Return the [X, Y] coordinate for the center point of the cell that contains the specified text.  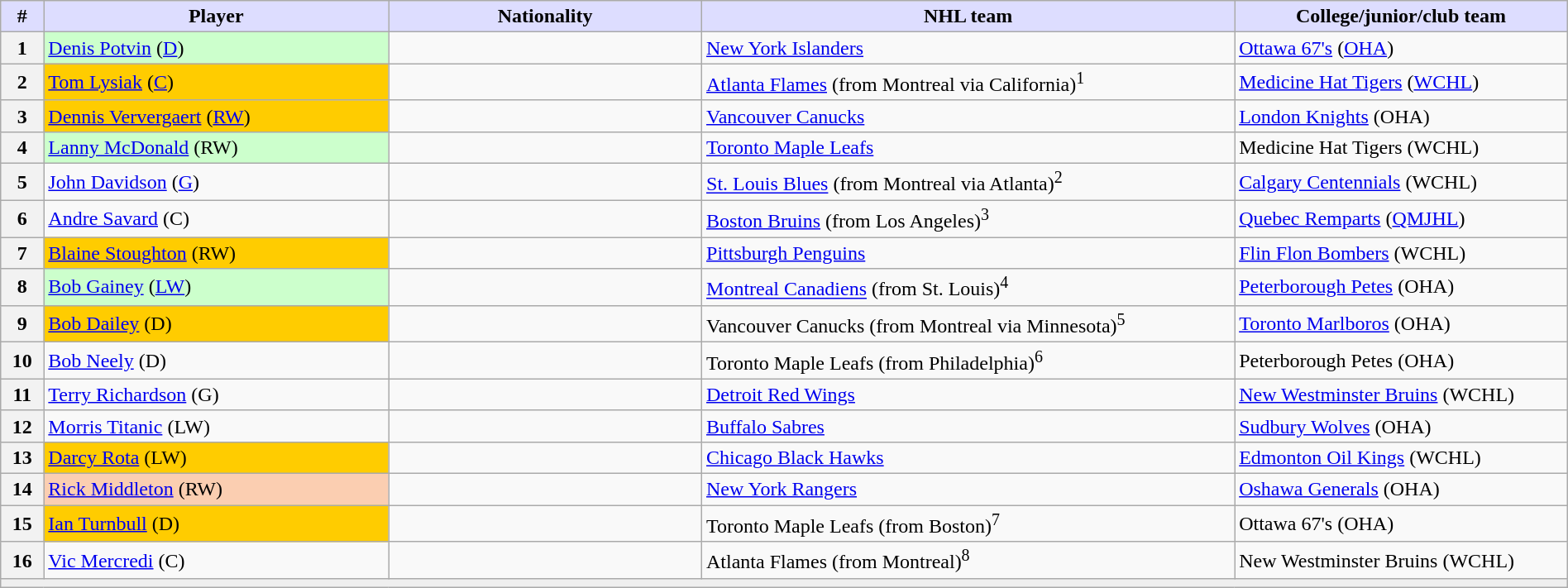
Vancouver Canucks [968, 116]
Lanny McDonald (RW) [217, 147]
Sudbury Wolves (OHA) [1401, 426]
16 [22, 561]
Dennis Ververgaert (RW) [217, 116]
5 [22, 182]
Terry Richardson (G) [217, 394]
Detroit Red Wings [968, 394]
Vic Mercredi (C) [217, 561]
Buffalo Sabres [968, 426]
Toronto Maple Leafs [968, 147]
New York Islanders [968, 48]
# [22, 17]
10 [22, 361]
Calgary Centennials (WCHL) [1401, 182]
Morris Titanic (LW) [217, 426]
Toronto Maple Leafs (from Boston)7 [968, 524]
New York Rangers [968, 490]
7 [22, 253]
3 [22, 116]
St. Louis Blues (from Montreal via Atlanta)2 [968, 182]
8 [22, 288]
Ian Turnbull (D) [217, 524]
Bob Neely (D) [217, 361]
Bob Gainey (LW) [217, 288]
Atlanta Flames (from Montreal)8 [968, 561]
Nationality [546, 17]
Bob Dailey (D) [217, 324]
Chicago Black Hawks [968, 458]
Atlanta Flames (from Montreal via California)1 [968, 83]
1 [22, 48]
9 [22, 324]
12 [22, 426]
NHL team [968, 17]
John Davidson (G) [217, 182]
Blaine Stoughton (RW) [217, 253]
Andre Savard (C) [217, 218]
11 [22, 394]
Toronto Maple Leafs (from Philadelphia)6 [968, 361]
Oshawa Generals (OHA) [1401, 490]
2 [22, 83]
Darcy Rota (LW) [217, 458]
15 [22, 524]
Tom Lysiak (C) [217, 83]
Flin Flon Bombers (WCHL) [1401, 253]
13 [22, 458]
4 [22, 147]
Montreal Canadiens (from St. Louis)4 [968, 288]
Edmonton Oil Kings (WCHL) [1401, 458]
Rick Middleton (RW) [217, 490]
Pittsburgh Penguins [968, 253]
6 [22, 218]
14 [22, 490]
Toronto Marlboros (OHA) [1401, 324]
London Knights (OHA) [1401, 116]
Boston Bruins (from Los Angeles)3 [968, 218]
Vancouver Canucks (from Montreal via Minnesota)5 [968, 324]
Denis Potvin (D) [217, 48]
College/junior/club team [1401, 17]
Quebec Remparts (QMJHL) [1401, 218]
Player [217, 17]
